Output the (X, Y) coordinate of the center of the cell containing the given text.  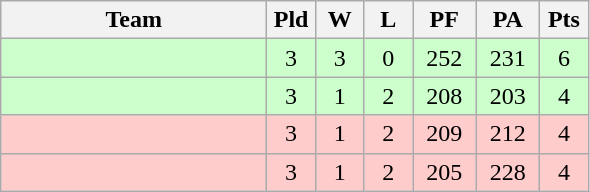
212 (508, 134)
L (388, 20)
Team (134, 20)
0 (388, 58)
W (340, 20)
209 (444, 134)
231 (508, 58)
228 (508, 172)
6 (564, 58)
252 (444, 58)
PF (444, 20)
208 (444, 96)
PA (508, 20)
Pts (564, 20)
203 (508, 96)
Pld (292, 20)
205 (444, 172)
